Pinpoint the cell where the given text exists, returning its [X, Y] midpoint coordinate. 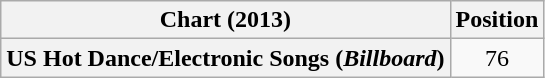
76 [497, 58]
Position [497, 20]
US Hot Dance/Electronic Songs (Billboard) [226, 58]
Chart (2013) [226, 20]
